Output the (X, Y) coordinate of the center of the cell containing the given text.  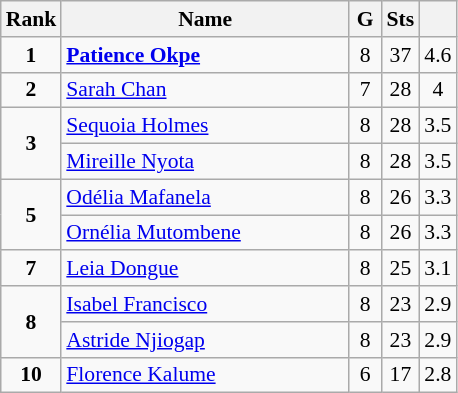
10 (32, 375)
Astride Njiogap (205, 340)
G (366, 19)
2 (32, 90)
Sts (401, 19)
Name (205, 19)
4 (438, 90)
Leia Dongue (205, 269)
1 (32, 55)
Ornélia Mutombene (205, 233)
Sarah Chan (205, 90)
Patience Okpe (205, 55)
3.1 (438, 269)
6 (366, 375)
4.6 (438, 55)
2.8 (438, 375)
5 (32, 214)
25 (401, 269)
Sequoia Holmes (205, 126)
37 (401, 55)
17 (401, 375)
3 (32, 144)
Florence Kalume (205, 375)
Rank (32, 19)
Isabel Francisco (205, 304)
Mireille Nyota (205, 162)
Odélia Mafanela (205, 197)
